For the text-containing cell, return its midpoint in (X, Y) coordinate format. 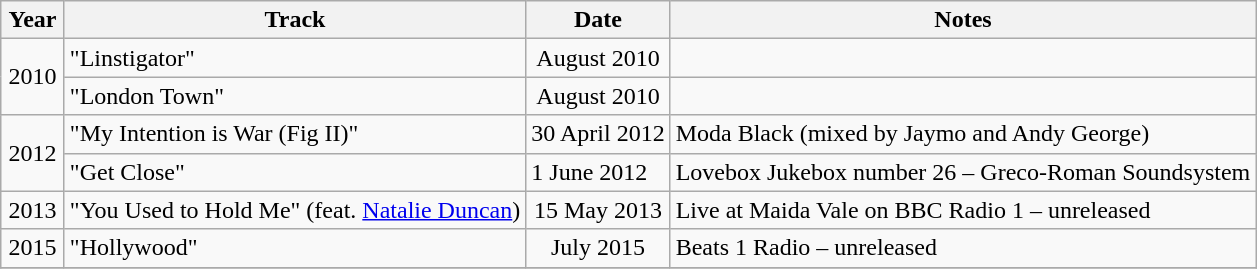
"Hollywood" (294, 248)
Date (598, 20)
Beats 1 Radio – unreleased (963, 248)
Moda Black (mixed by Jaymo and Andy George) (963, 134)
"You Used to Hold Me" (feat. Natalie Duncan) (294, 210)
1 June 2012 (598, 172)
Lovebox Jukebox number 26 – Greco-Roman Soundsystem (963, 172)
2012 (33, 153)
"Linstigator" (294, 58)
2013 (33, 210)
"Get Close" (294, 172)
Notes (963, 20)
30 April 2012 (598, 134)
Live at Maida Vale on BBC Radio 1 – unreleased (963, 210)
"My Intention is War (Fig II)" (294, 134)
July 2015 (598, 248)
Year (33, 20)
Track (294, 20)
15 May 2013 (598, 210)
2010 (33, 77)
2015 (33, 248)
"London Town" (294, 96)
